Pinpoint the cell where the given text exists, returning its (x, y) midpoint coordinate. 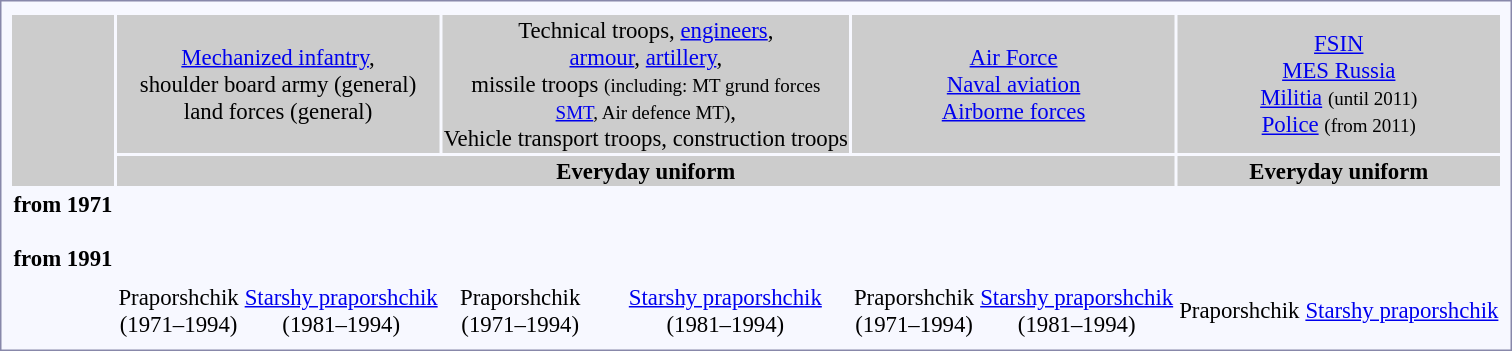
Mechanized infantry,shoulder board army (general)land forces (general) (278, 84)
Praporshchik (1240, 310)
FSINMES RussiaMilitia (until 2011)Police (from 2011) (1339, 84)
Starshy praporshchik (1402, 310)
Air ForceNaval aviationAirborne forces (1013, 84)
from 1971from 1991 (63, 231)
